Find where the given text appears and provide that cell's center as (X, Y) coordinate. 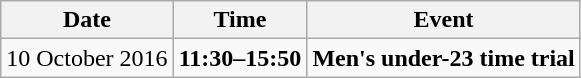
Date (87, 20)
Time (240, 20)
Men's under-23 time trial (444, 58)
10 October 2016 (87, 58)
11:30–15:50 (240, 58)
Event (444, 20)
